Search for the cell housing the specified text and yield its [X, Y] center coordinate. 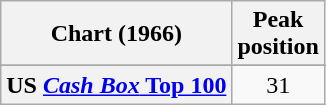
US Cash Box Top 100 [116, 85]
Chart (1966) [116, 34]
Peakposition [278, 34]
31 [278, 85]
